Pinpoint the cell where the given text exists, returning its [X, Y] midpoint coordinate. 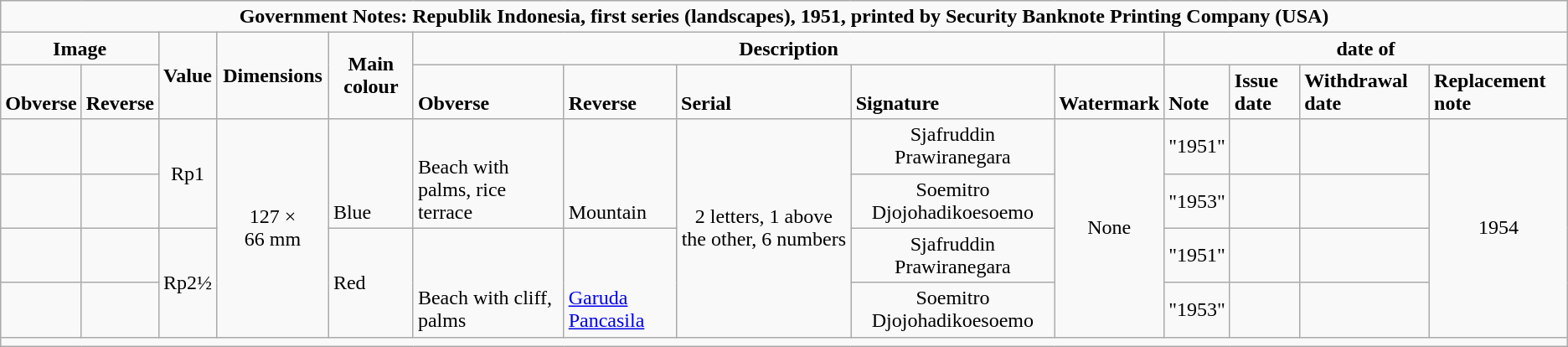
Garuda Pancasila [620, 282]
Replacement note [1499, 92]
Beach with palms, rice terrace [488, 173]
Dimensions [273, 75]
Description [788, 49]
127 × 66 mm [273, 228]
Government Notes: Republik Indonesia, first series (landscapes), 1951, printed by Security Banknote Printing Company (USA) [784, 17]
Main colour [370, 75]
Rp1 [188, 173]
Value [188, 75]
Issue date [1265, 92]
Image [80, 49]
Blue [370, 173]
Beach with cliff, palms [488, 282]
date of [1366, 49]
Note [1198, 92]
Red [370, 282]
1954 [1499, 228]
Withdrawal date [1365, 92]
Watermark [1109, 92]
2 letters, 1 above the other, 6 numbers [764, 228]
Rp2½ [188, 282]
None [1109, 228]
Mountain [620, 173]
Serial [764, 92]
Signature [952, 92]
